Identify which cell holds the provided text, then report its [x, y] central coordinate. 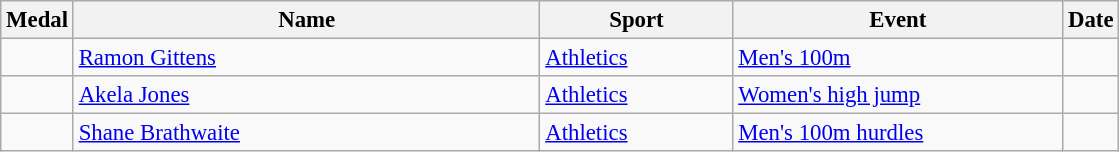
Men's 100m hurdles [898, 133]
Name [306, 20]
Sport [636, 20]
Women's high jump [898, 95]
Men's 100m [898, 58]
Ramon Gittens [306, 58]
Date [1091, 20]
Shane Brathwaite [306, 133]
Medal [38, 20]
Akela Jones [306, 95]
Event [898, 20]
